Search for the cell housing the specified text and yield its (X, Y) center coordinate. 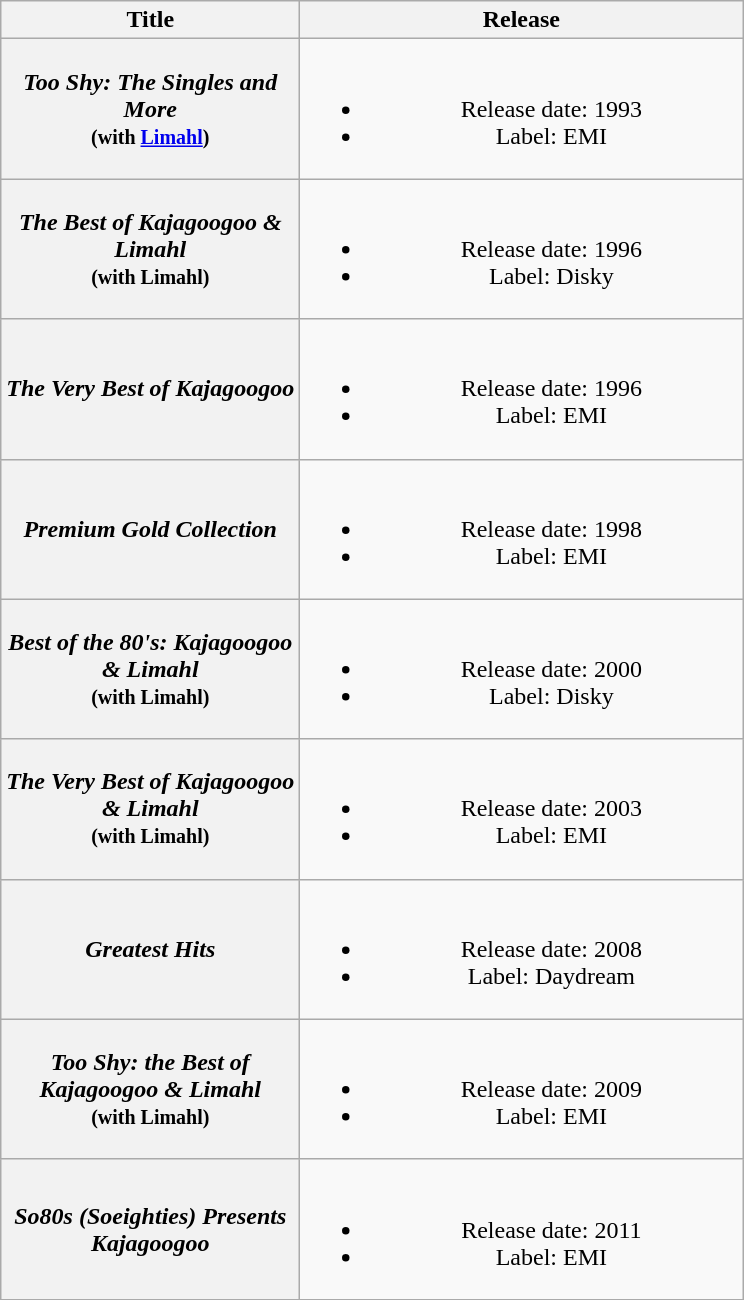
Release date: 2009Label: EMI (522, 1089)
Release date: 2000Label: Disky (522, 669)
Premium Gold Collection (150, 529)
So80s (Soeighties) Presents Kajagoogoo (150, 1229)
The Very Best of Kajagoogoo & Limahl(with Limahl) (150, 809)
The Best of Kajagoogoo & Limahl(with Limahl) (150, 249)
Too Shy: the Best of Kajagoogoo & Limahl(with Limahl) (150, 1089)
Release date: 2003Label: EMI (522, 809)
Release date: 1998Label: EMI (522, 529)
Release date: 1993Label: EMI (522, 109)
Title (150, 20)
Release date: 1996Label: Disky (522, 249)
The Very Best of Kajagoogoo (150, 389)
Release date: 2011Label: EMI (522, 1229)
Release date: 2008Label: Daydream (522, 949)
Release date: 1996Label: EMI (522, 389)
Best of the 80's: Kajagoogoo & Limahl(with Limahl) (150, 669)
Too Shy: The Singles and More(with Limahl) (150, 109)
Greatest Hits (150, 949)
Release (522, 20)
